Scan for the cell matching the given text and deliver its [X, Y] coordinate at center. 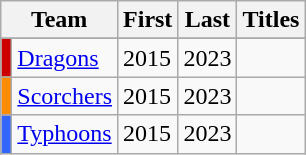
Titles [271, 20]
Scorchers [65, 96]
Dragons [65, 58]
Typhoons [65, 134]
First [148, 20]
Team [60, 20]
Last [208, 20]
